Extract the [x, y] coordinate from the center of the cell holding the provided text.  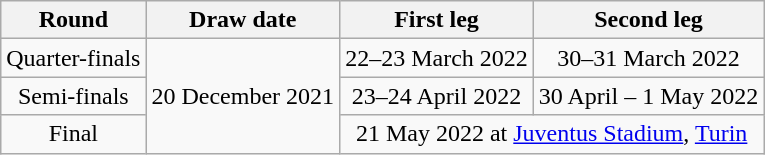
Semi-finals [74, 96]
23–24 April 2022 [437, 96]
Quarter-finals [74, 58]
30–31 March 2022 [648, 58]
Draw date [243, 20]
30 April – 1 May 2022 [648, 96]
22–23 March 2022 [437, 58]
Round [74, 20]
Final [74, 134]
Second leg [648, 20]
20 December 2021 [243, 96]
First leg [437, 20]
21 May 2022 at Juventus Stadium, Turin [552, 134]
